Extract the [x, y] coordinate from the center of the cell holding the provided text.  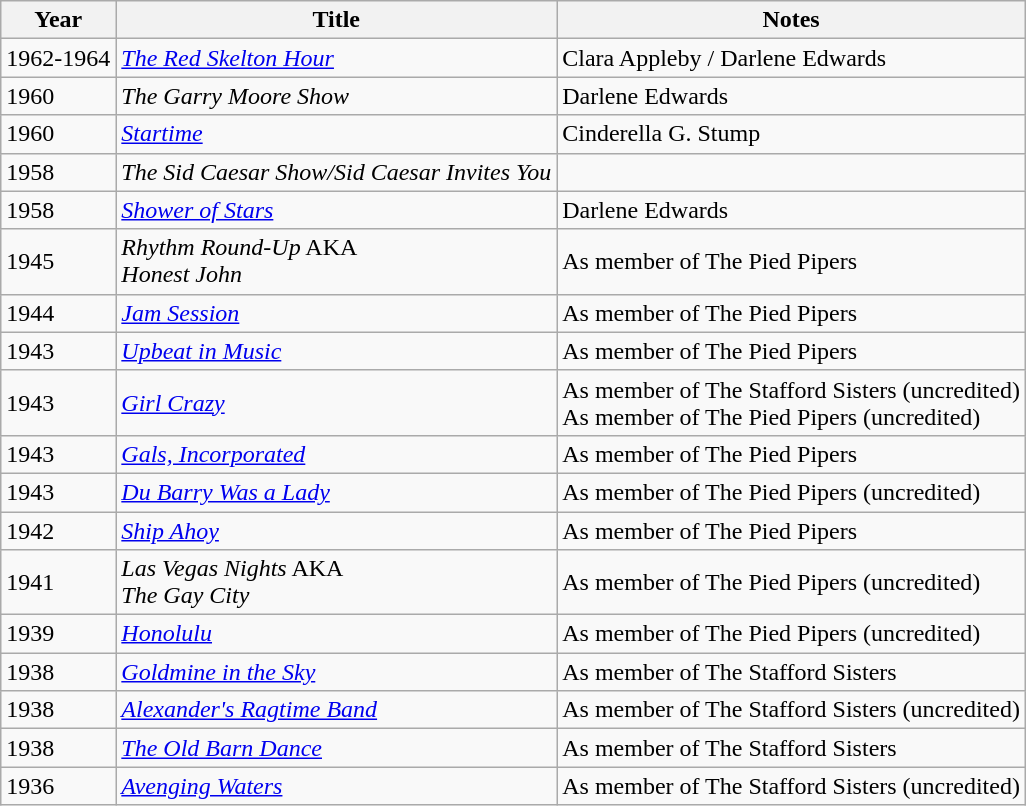
1939 [58, 634]
Goldmine in the Sky [336, 672]
Notes [792, 20]
Las Vegas Nights AKAThe Gay City [336, 582]
Avenging Waters [336, 786]
The Old Barn Dance [336, 748]
Title [336, 20]
1936 [58, 786]
As member of The Stafford Sisters (uncredited)As member of The Pied Pipers (uncredited) [792, 402]
1945 [58, 262]
Startime [336, 134]
Honolulu [336, 634]
Rhythm Round-Up AKAHonest John [336, 262]
Du Barry Was a Lady [336, 492]
Alexander's Ragtime Band [336, 710]
Shower of Stars [336, 210]
Ship Ahoy [336, 531]
Gals, Incorporated [336, 454]
The Red Skelton Hour [336, 58]
1941 [58, 582]
1944 [58, 313]
Year [58, 20]
The Sid Caesar Show/Sid Caesar Invites You [336, 172]
Girl Crazy [336, 402]
The Garry Moore Show [336, 96]
1942 [58, 531]
Jam Session [336, 313]
Cinderella G. Stump [792, 134]
Clara Appleby / Darlene Edwards [792, 58]
Upbeat in Music [336, 351]
1962-1964 [58, 58]
